Capture the cell that displays the provided text and extract its (X, Y) central coordinate. 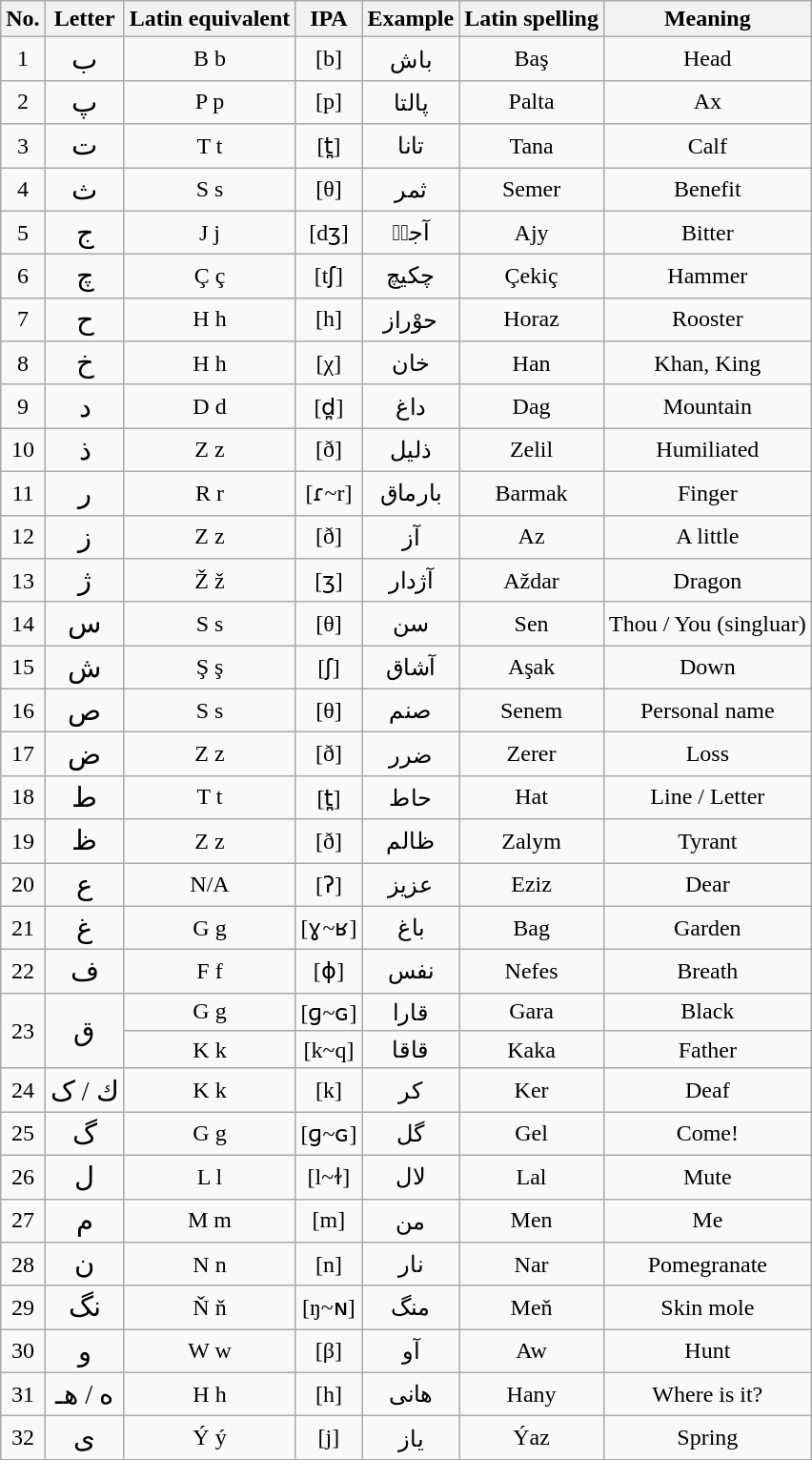
پ (84, 102)
19 (23, 841)
N/A (210, 884)
Head (707, 59)
20 (23, 884)
[ɣ~ʁ] (329, 928)
Line / Letter (707, 797)
8 (23, 363)
Kaka (532, 1050)
Ajy (532, 233)
نگ (84, 1307)
ن (84, 1265)
آشاق (411, 668)
Bag (532, 928)
11 (23, 493)
Ç ç (210, 277)
منگ (411, 1307)
آژدار (411, 581)
Çekiç (532, 277)
کر (411, 1090)
Black (707, 1012)
Example (411, 19)
ك / ک (84, 1090)
[ɸ] (329, 972)
[ʔ] (329, 884)
ج (84, 233)
Dag (532, 406)
29 (23, 1307)
ص (84, 710)
ز (84, 537)
Down (707, 668)
قارا (411, 1012)
و (84, 1351)
ع (84, 884)
Palta (532, 102)
No. (23, 19)
Men (532, 1221)
Aşak (532, 668)
ژ (84, 581)
س (84, 624)
چ (84, 277)
6 (23, 277)
24 (23, 1090)
N n (210, 1265)
A little (707, 537)
Zelil (532, 450)
حو‌ْراز (411, 319)
Lal (532, 1177)
Gel (532, 1134)
Garden (707, 928)
Meň (532, 1307)
Tyrant (707, 841)
ل (84, 1177)
[ʃ] (329, 668)
ظ (84, 841)
Semer (532, 190)
[ŋ~ɴ] (329, 1307)
L l (210, 1177)
13 (23, 581)
Thou / You (singluar) (707, 624)
ط (84, 797)
غ (84, 928)
Ž ž (210, 581)
W w (210, 1351)
باغ (411, 928)
آجیٛ (411, 233)
22 (23, 972)
چکیچ (411, 277)
D d (210, 406)
سن (411, 624)
Mute (707, 1177)
F f (210, 972)
Latin equivalent (210, 19)
J j (210, 233)
پالتا (411, 102)
Zerer (532, 754)
Nar (532, 1265)
Baş (532, 59)
[m] (329, 1221)
تانا (411, 146)
17 (23, 754)
Hammer (707, 277)
9 (23, 406)
Zalym (532, 841)
[χ] (329, 363)
27 (23, 1221)
Finger (707, 493)
نفس (411, 972)
Personal name (707, 710)
Mountain (707, 406)
2 (23, 102)
خ (84, 363)
Me (707, 1221)
P p (210, 102)
آو (411, 1351)
Bitter (707, 233)
[l~ɫ] (329, 1177)
B b (210, 59)
ض (84, 754)
ف (84, 972)
Dear (707, 884)
IPA (329, 19)
[d̪] (329, 406)
Aw (532, 1351)
[k~q] (329, 1050)
حاط (411, 797)
Meaning (707, 19)
[j] (329, 1438)
[β] (329, 1351)
[tʃ] (329, 277)
4 (23, 190)
Gara (532, 1012)
26 (23, 1177)
Come! (707, 1134)
Spring (707, 1438)
15 (23, 668)
گ (84, 1134)
خان (411, 363)
[n] (329, 1265)
31 (23, 1394)
ضرر (411, 754)
Senem (532, 710)
Ýaz (532, 1438)
عزیز (411, 884)
Humiliated (707, 450)
ثمر (411, 190)
بارماق (411, 493)
7 (23, 319)
Nefes (532, 972)
Latin spelling (532, 19)
ه / هـ (84, 1394)
ذلیل (411, 450)
Eziz (532, 884)
Skin mole (707, 1307)
داغ (411, 406)
Breath (707, 972)
یاز (411, 1438)
ح (84, 319)
هانی (411, 1394)
م (84, 1221)
ذ (84, 450)
Rooster (707, 319)
Az (532, 537)
نار (411, 1265)
د (84, 406)
ظالم (411, 841)
Where is it? (707, 1394)
28 (23, 1265)
12 (23, 537)
30 (23, 1351)
Barmak (532, 493)
Sen (532, 624)
ت (84, 146)
Deaf (707, 1090)
25 (23, 1134)
Hany (532, 1394)
ث (84, 190)
Dragon (707, 581)
R r (210, 493)
ش (84, 668)
Khan, King (707, 363)
10 (23, 450)
باش (411, 59)
Ker (532, 1090)
ق (84, 1030)
Letter (84, 19)
21 (23, 928)
Loss (707, 754)
Ň ň (210, 1307)
Benefit (707, 190)
Ax (707, 102)
ی (84, 1438)
1 (23, 59)
[b] (329, 59)
آز (411, 537)
[k] (329, 1090)
18 (23, 797)
23 (23, 1030)
ب (84, 59)
[ʒ] (329, 581)
Calf (707, 146)
من (411, 1221)
گل (411, 1134)
[p] (329, 102)
5 (23, 233)
Father (707, 1050)
Horaz (532, 319)
Hunt (707, 1351)
لال (411, 1177)
Ý ý (210, 1438)
صنم (411, 710)
Hat (532, 797)
3 (23, 146)
ر (84, 493)
14 (23, 624)
32 (23, 1438)
Pomegranate (707, 1265)
[ɾ~r] (329, 493)
[dʒ] (329, 233)
قاقا (411, 1050)
M m (210, 1221)
Ş ş (210, 668)
Tana (532, 146)
Aždar (532, 581)
16 (23, 710)
Han (532, 363)
